Return the (X, Y) coordinate for the center point of the cell that contains the specified text.  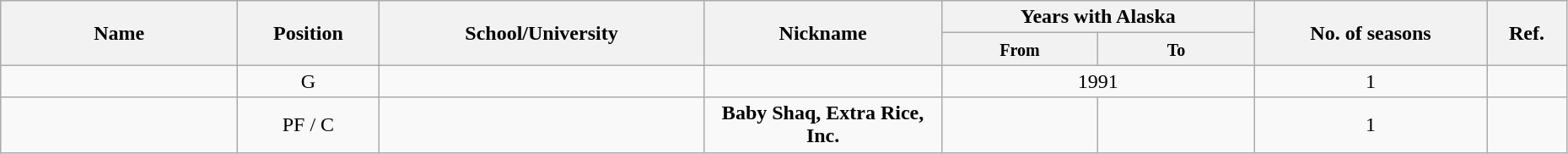
Ref. (1527, 33)
Nickname (823, 33)
PF / C (309, 125)
To (1177, 49)
Years with Alaska (1098, 17)
Baby Shaq, Extra Rice, Inc. (823, 125)
G (309, 81)
No. of seasons (1370, 33)
From (1020, 49)
Position (309, 33)
1991 (1098, 81)
School/University (542, 33)
Name (120, 33)
